Extract the [x, y] coordinate from the center of the cell holding the provided text.  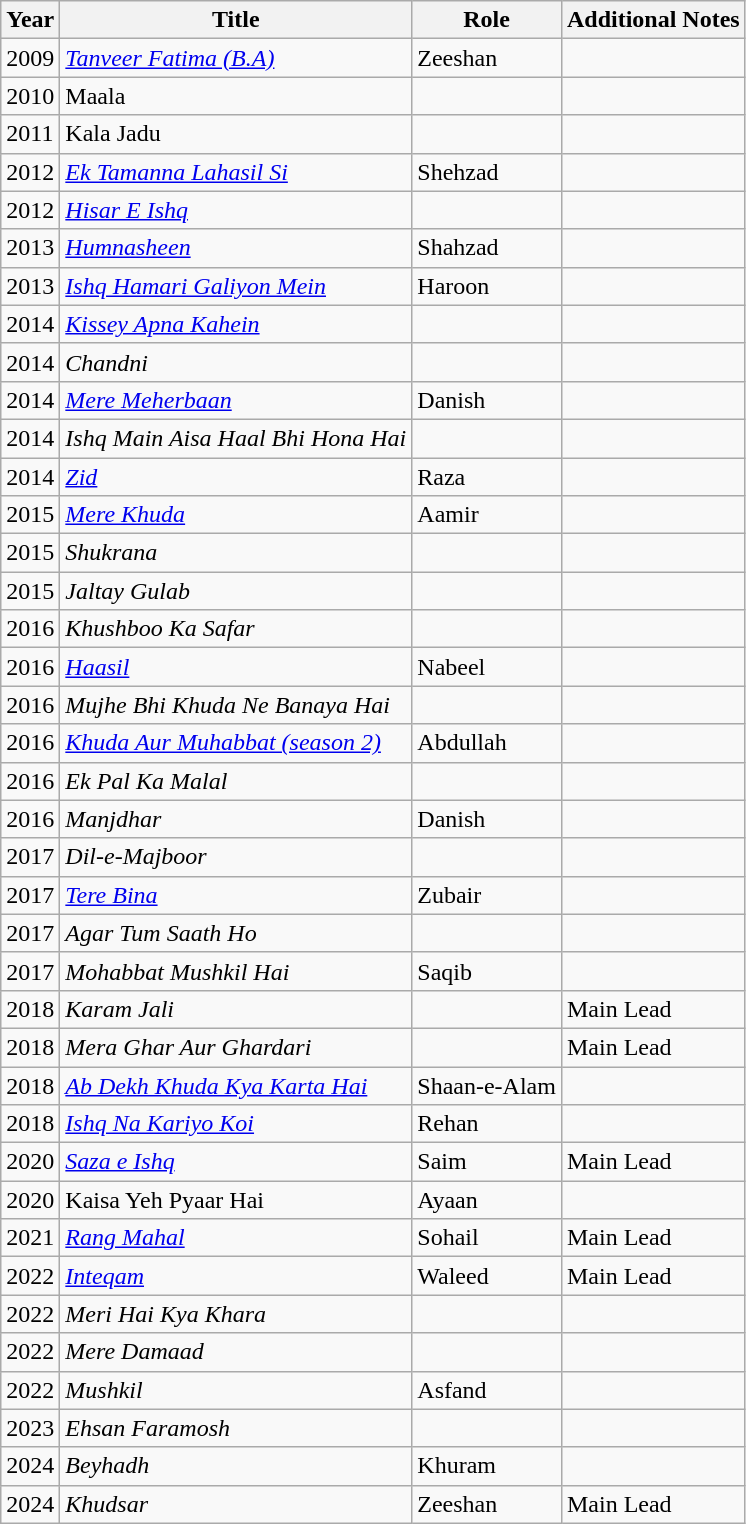
2011 [30, 134]
Saqib [487, 971]
Hisar E Ishq [236, 210]
Khuram [487, 1466]
2021 [30, 1238]
2010 [30, 96]
Additional Notes [653, 20]
Meri Hai Kya Khara [236, 1314]
Asfand [487, 1390]
Mere Meherbaan [236, 400]
Waleed [487, 1276]
Shehzad [487, 172]
Humnasheen [236, 248]
Khushboo Ka Safar [236, 629]
Shaan-e-Alam [487, 1085]
Ishq Main Aisa Haal Bhi Hona Hai [236, 438]
Zid [236, 477]
Zubair [487, 895]
Mushkil [236, 1390]
Khuda Aur Muhabbat (season 2) [236, 743]
Role [487, 20]
Mujhe Bhi Khuda Ne Banaya Hai [236, 705]
Haasil [236, 667]
Aamir [487, 515]
Kaisa Yeh Pyaar Hai [236, 1200]
Jaltay Gulab [236, 591]
Rehan [487, 1124]
Kala Jadu [236, 134]
Mohabbat Mushkil Hai [236, 971]
Saim [487, 1162]
Tere Bina [236, 895]
Mere Damaad [236, 1352]
Shahzad [487, 248]
Mere Khuda [236, 515]
Khudsar [236, 1504]
Ishq Hamari Galiyon Mein [236, 286]
Title [236, 20]
Tanveer Fatima (B.A) [236, 58]
Kissey Apna Kahein [236, 324]
Ehsan Faramosh [236, 1428]
Shukrana [236, 553]
2009 [30, 58]
Manjdhar [236, 819]
Dil-e-Majboor [236, 857]
Maala [236, 96]
Nabeel [487, 667]
Ayaan [487, 1200]
Karam Jali [236, 1009]
Beyhadh [236, 1466]
Ishq Na Kariyo Koi [236, 1124]
Sohail [487, 1238]
Ek Pal Ka Malal [236, 781]
Chandni [236, 362]
2023 [30, 1428]
Ab Dekh Khuda Kya Karta Hai [236, 1085]
Inteqam [236, 1276]
Agar Tum Saath Ho [236, 933]
Rang Mahal [236, 1238]
Saza e Ishq [236, 1162]
Raza [487, 477]
Year [30, 20]
Ek Tamanna Lahasil Si [236, 172]
Haroon [487, 286]
Mera Ghar Aur Ghardari [236, 1047]
Abdullah [487, 743]
